For the text-containing cell, return its midpoint in [x, y] coordinate format. 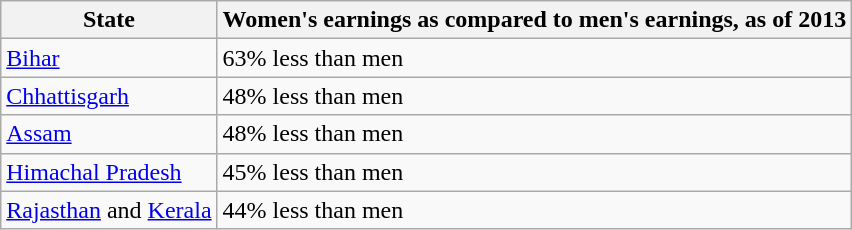
Bihar [109, 58]
Chhattisgarh [109, 96]
Women's earnings as compared to men's earnings, as of 2013 [534, 20]
State [109, 20]
63% less than men [534, 58]
44% less than men [534, 210]
Himachal Pradesh [109, 172]
Assam [109, 134]
45% less than men [534, 172]
Rajasthan and Kerala [109, 210]
